Return the (X, Y) coordinate for the center point of the cell that contains the specified text.  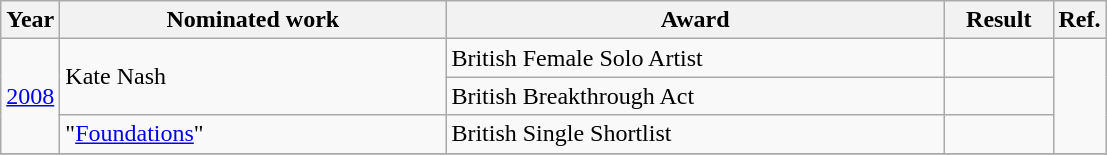
Result (998, 20)
Ref. (1080, 20)
British Single Shortlist (696, 134)
Kate Nash (253, 77)
British Female Solo Artist (696, 58)
Year (30, 20)
British Breakthrough Act (696, 96)
"Foundations" (253, 134)
2008 (30, 96)
Nominated work (253, 20)
Award (696, 20)
